From the cell containing the given text, extract its center point as (x, y) coordinate. 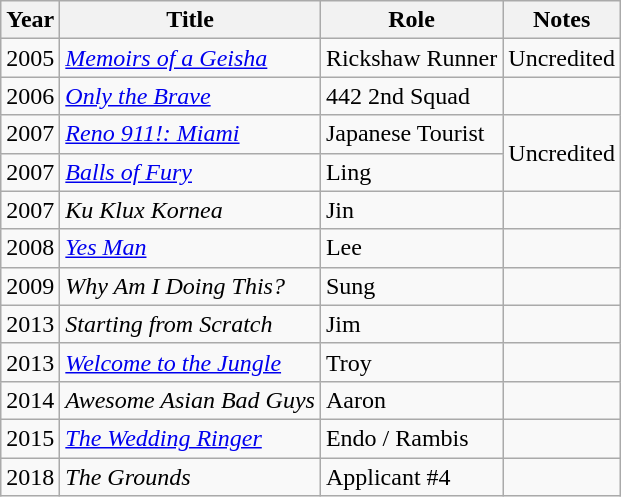
Balls of Fury (190, 172)
Jim (411, 324)
Title (190, 20)
Lee (411, 248)
Endo / Rambis (411, 438)
Troy (411, 362)
The Wedding Ringer (190, 438)
Starting from Scratch (190, 324)
Applicant #4 (411, 477)
2015 (30, 438)
Reno 911!: Miami (190, 134)
2008 (30, 248)
2005 (30, 58)
Role (411, 20)
2018 (30, 477)
Notes (562, 20)
Memoirs of a Geisha (190, 58)
Why Am I Doing This? (190, 286)
Aaron (411, 400)
Welcome to the Jungle (190, 362)
Awesome Asian Bad Guys (190, 400)
Rickshaw Runner (411, 58)
2006 (30, 96)
Sung (411, 286)
Year (30, 20)
The Grounds (190, 477)
2014 (30, 400)
Yes Man (190, 248)
Ling (411, 172)
Jin (411, 210)
2009 (30, 286)
442 2nd Squad (411, 96)
Only the Brave (190, 96)
Japanese Tourist (411, 134)
Ku Klux Kornea (190, 210)
